For the text-containing cell, return its midpoint in (x, y) coordinate format. 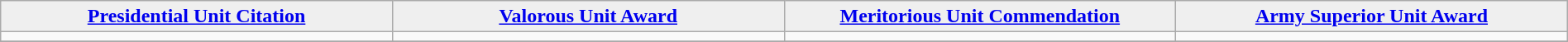
Army Superior Unit Award (1372, 16)
Valorous Unit Award (588, 16)
Meritorious Unit Commendation (980, 16)
Presidential Unit Citation (197, 16)
